Scan for the cell matching the given text and deliver its (X, Y) coordinate at center. 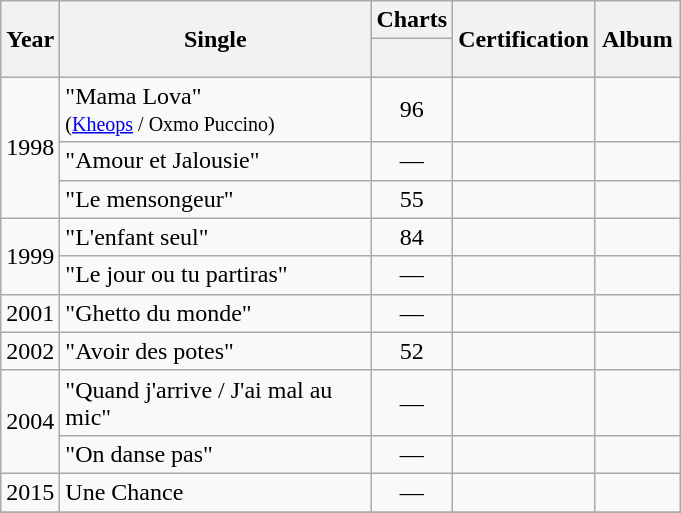
55 (412, 199)
Album (637, 39)
1999 (30, 256)
Certification (524, 39)
2015 (30, 492)
"Mama Lova" (Kheops / Oxmo Puccino) (216, 110)
"Amour et Jalousie" (216, 161)
84 (412, 237)
Une Chance (216, 492)
"On danse pas" (216, 454)
Single (216, 39)
"Quand j'arrive / J'ai mal au mic" (216, 402)
"Ghetto du monde" (216, 313)
2004 (30, 422)
Charts (412, 20)
"L'enfant seul" (216, 237)
"Le mensongeur" (216, 199)
"Le jour ou tu partiras" (216, 275)
1998 (30, 148)
2001 (30, 313)
"Avoir des potes" (216, 351)
52 (412, 351)
2002 (30, 351)
Year (30, 39)
96 (412, 110)
